Extract the [x, y] coordinate from the center of the cell holding the provided text.  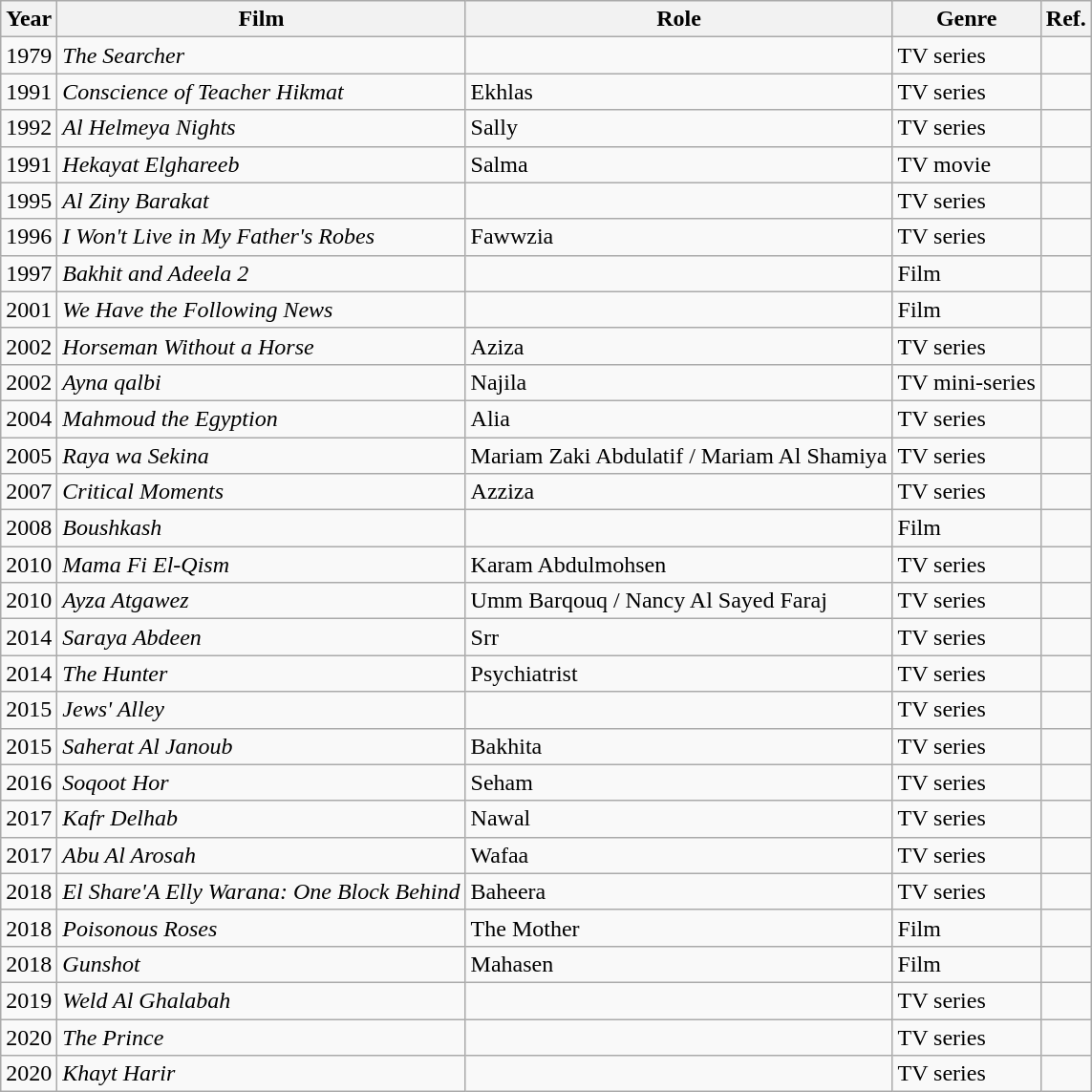
Role [678, 19]
Gunshot [262, 964]
1992 [29, 128]
Ekhlas [678, 92]
Soqoot Hor [262, 782]
The Prince [262, 1037]
Saherat Al Janoub [262, 746]
Najila [678, 382]
1996 [29, 237]
1979 [29, 55]
Mariam Zaki Abdulatif / Mariam Al Shamiya [678, 456]
1995 [29, 201]
TV mini-series [967, 382]
2016 [29, 782]
Aziza [678, 346]
Mahmoud the Egyption [262, 418]
Jews' Alley [262, 710]
Srr [678, 637]
Khayt Harir [262, 1074]
Azziza [678, 492]
Genre [967, 19]
Karam Abdulmohsen [678, 565]
Al Helmeya Nights [262, 128]
TV movie [967, 164]
Seham [678, 782]
Al Ziny Barakat [262, 201]
Bakhit and Adeela 2 [262, 273]
2004 [29, 418]
Horseman Without a Horse [262, 346]
Sally [678, 128]
2019 [29, 1000]
Baheera [678, 891]
Mahasen [678, 964]
El Share'A Elly Warana: One Block Behind [262, 891]
Boushkash [262, 528]
I Won't Live in My Father's Robes [262, 237]
Bakhita [678, 746]
1997 [29, 273]
Nawal [678, 819]
2005 [29, 456]
Umm Barqouq / Nancy Al Sayed Faraj [678, 601]
Salma [678, 164]
Saraya Abdeen [262, 637]
Weld Al Ghalabah [262, 1000]
Alia [678, 418]
Fawwzia [678, 237]
The Hunter [262, 674]
Critical Moments [262, 492]
Ayna qalbi [262, 382]
The Mother [678, 928]
Raya wa Sekina [262, 456]
Wafaa [678, 855]
Psychiatrist [678, 674]
Kafr Delhab [262, 819]
Ref. [1066, 19]
Year [29, 19]
2007 [29, 492]
We Have the Following News [262, 310]
Conscience of Teacher Hikmat [262, 92]
2001 [29, 310]
Mama Fi El-Qism [262, 565]
Hekayat Elghareeb [262, 164]
Poisonous Roses [262, 928]
Ayza Atgawez [262, 601]
2008 [29, 528]
Abu Al Arosah [262, 855]
The Searcher [262, 55]
